Find where the given text appears and provide that cell's center as [X, Y] coordinate. 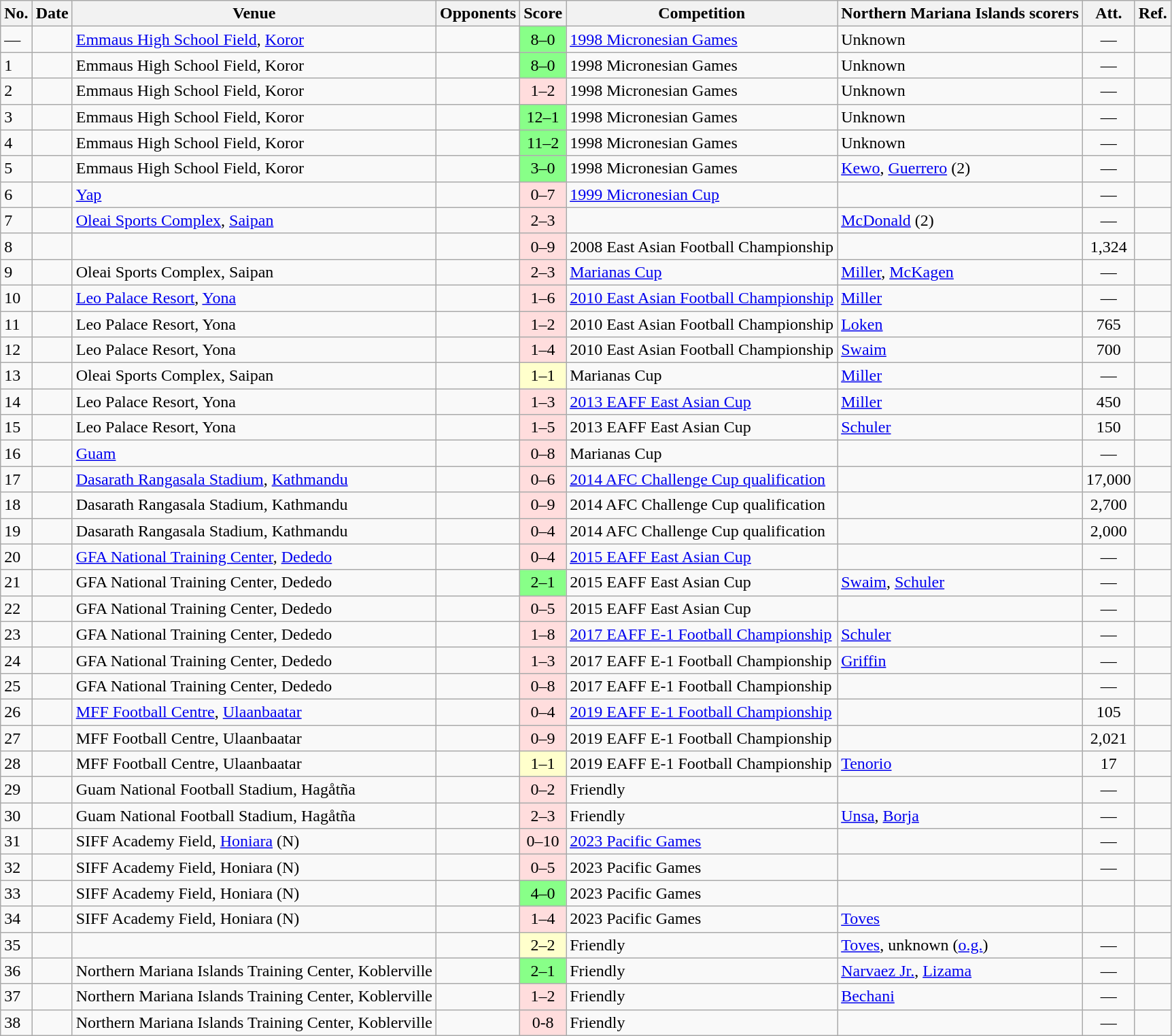
Loken [960, 324]
11 [16, 324]
Miller, McKagen [960, 272]
28 [16, 764]
3–0 [543, 169]
34 [16, 919]
5 [16, 169]
24 [16, 660]
Yap [254, 194]
2,000 [1108, 531]
Toves [960, 919]
0–2 [543, 790]
Northern Mariana Islands scorers [960, 14]
2–2 [543, 945]
16 [16, 453]
2,021 [1108, 738]
32 [16, 867]
Opponents [479, 14]
Kewo, Guerrero (2) [960, 169]
14 [16, 402]
765 [1108, 324]
12–1 [543, 117]
1–5 [543, 428]
Toves, unknown (o.g.) [960, 945]
26 [16, 712]
1,324 [1108, 246]
Bechani [960, 997]
Venue [254, 14]
No. [16, 14]
4–0 [543, 893]
22 [16, 608]
27 [16, 738]
1–6 [543, 298]
33 [16, 893]
2 [16, 91]
17,000 [1108, 479]
0–7 [543, 194]
Ref. [1153, 14]
9 [16, 272]
Att. [1108, 14]
Score [543, 14]
11–2 [543, 143]
25 [16, 686]
18 [16, 505]
20 [16, 557]
Narvaez Jr., Lizama [960, 971]
12 [16, 350]
McDonald (2) [960, 220]
Guam [254, 453]
6 [16, 194]
15 [16, 428]
2,700 [1108, 505]
29 [16, 790]
10 [16, 298]
37 [16, 997]
Date [52, 14]
Griffin [960, 660]
150 [1108, 428]
0-8 [543, 1022]
38 [16, 1022]
0–10 [543, 842]
8 [16, 246]
7 [16, 220]
2008 East Asian Football Championship [702, 246]
450 [1108, 402]
700 [1108, 350]
3 [16, 117]
31 [16, 842]
30 [16, 816]
35 [16, 945]
0–6 [543, 479]
1–8 [543, 634]
Competition [702, 14]
1999 Micronesian Cup [702, 194]
19 [16, 531]
Swaim [960, 350]
105 [1108, 712]
36 [16, 971]
1 [16, 65]
13 [16, 376]
21 [16, 583]
23 [16, 634]
Unsa, Borja [960, 816]
4 [16, 143]
Swaim, Schuler [960, 583]
Tenorio [960, 764]
